Pinpoint the cell where the given text exists, returning its [x, y] midpoint coordinate. 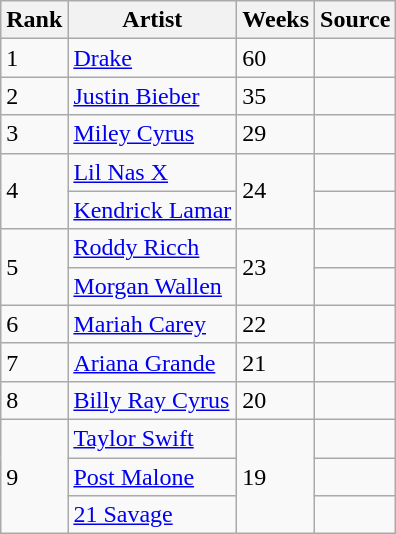
24 [276, 191]
23 [276, 267]
Lil Nas X [152, 172]
35 [276, 96]
5 [34, 267]
Ariana Grande [152, 362]
9 [34, 476]
Weeks [276, 20]
Justin Bieber [152, 96]
Mariah Carey [152, 324]
Miley Cyrus [152, 134]
60 [276, 58]
4 [34, 191]
Artist [152, 20]
19 [276, 476]
Source [356, 20]
22 [276, 324]
3 [34, 134]
Billy Ray Cyrus [152, 400]
Kendrick Lamar [152, 210]
1 [34, 58]
Roddy Ricch [152, 248]
29 [276, 134]
Drake [152, 58]
20 [276, 400]
21 [276, 362]
Post Malone [152, 477]
6 [34, 324]
Taylor Swift [152, 438]
2 [34, 96]
21 Savage [152, 515]
8 [34, 400]
Rank [34, 20]
7 [34, 362]
Morgan Wallen [152, 286]
